Search for the cell housing the specified text and yield its [x, y] center coordinate. 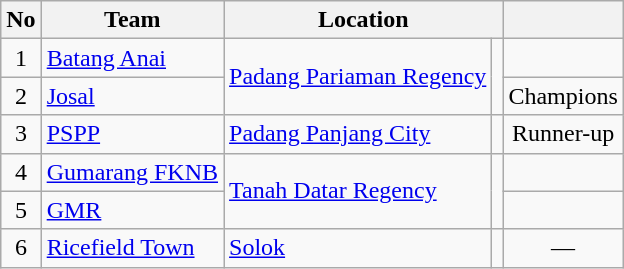
Location [364, 20]
— [563, 248]
Gumarang FKNB [132, 172]
Padang Panjang City [358, 134]
Batang Anai [132, 58]
Champions [563, 96]
6 [21, 248]
1 [21, 58]
2 [21, 96]
Josal [132, 96]
Ricefield Town [132, 248]
5 [21, 210]
Padang Pariaman Regency [358, 77]
Team [132, 20]
GMR [132, 210]
Runner-up [563, 134]
Solok [358, 248]
No [21, 20]
4 [21, 172]
3 [21, 134]
PSPP [132, 134]
Tanah Datar Regency [358, 191]
